Output the [x, y] coordinate of the center of the cell containing the given text.  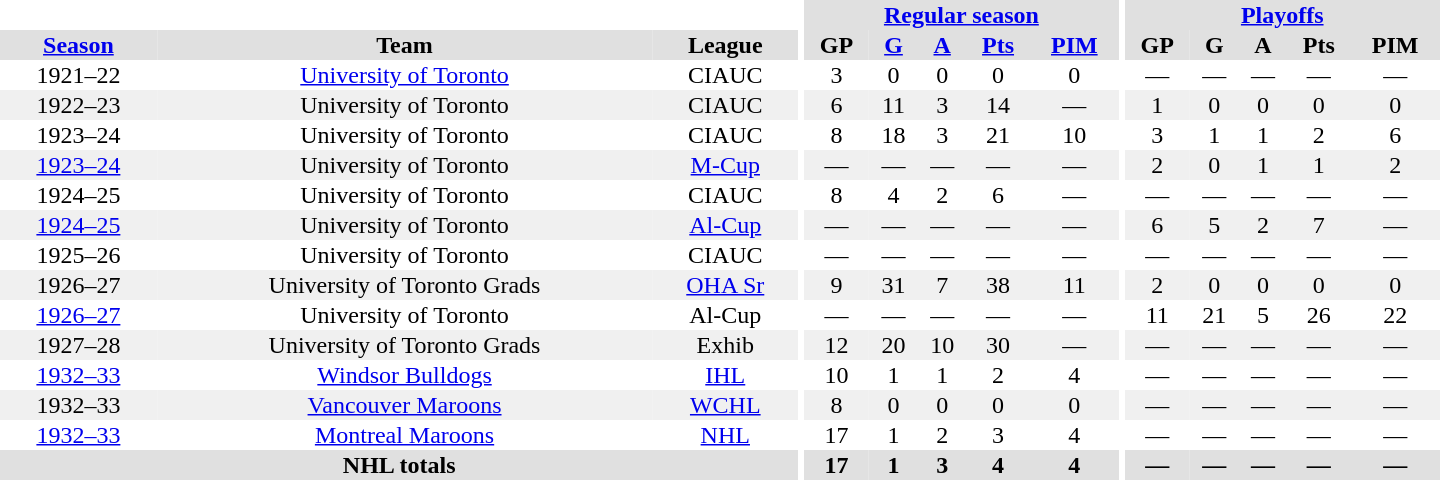
1925–26 [78, 255]
Team [404, 45]
1927–28 [78, 345]
NHL [725, 435]
18 [894, 135]
1921–22 [78, 75]
9 [836, 285]
IHL [725, 375]
Exhib [725, 345]
League [725, 45]
NHL totals [399, 465]
12 [836, 345]
M-Cup [725, 165]
WCHL [725, 405]
30 [998, 345]
26 [1318, 315]
31 [894, 285]
OHA Sr [725, 285]
Playoffs [1282, 15]
Season [78, 45]
Montreal Maroons [404, 435]
22 [1395, 315]
20 [894, 345]
Windsor Bulldogs [404, 375]
Vancouver Maroons [404, 405]
14 [998, 105]
Regular season [962, 15]
38 [998, 285]
1922–23 [78, 105]
